Provide the (x, y) coordinate of the cell's center where the given text is located.  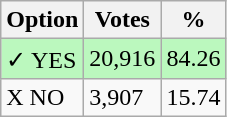
✓ YES (42, 59)
3,907 (122, 97)
15.74 (194, 97)
X NO (42, 97)
% (194, 20)
Option (42, 20)
84.26 (194, 59)
Votes (122, 20)
20,916 (122, 59)
